Extract the [X, Y] coordinate from the center of the cell holding the provided text.  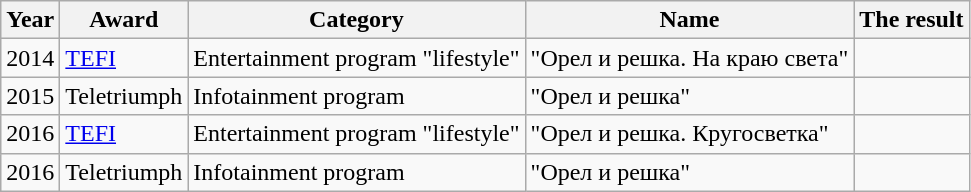
"Орел и решка. Кругосветка" [690, 134]
Award [124, 20]
2014 [30, 58]
Year [30, 20]
The result [912, 20]
2015 [30, 96]
Category [356, 20]
"Орел и решка. На краю света" [690, 58]
Name [690, 20]
